Return the (x, y) coordinate for the center point of the cell that contains the specified text.  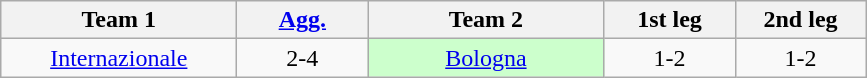
2nd leg (800, 20)
1st leg (670, 20)
Team 1 (119, 20)
2-4 (302, 58)
Agg. (302, 20)
Internazionale (119, 58)
Bologna (486, 58)
Team 2 (486, 20)
